For the text-containing cell, return its midpoint in (x, y) coordinate format. 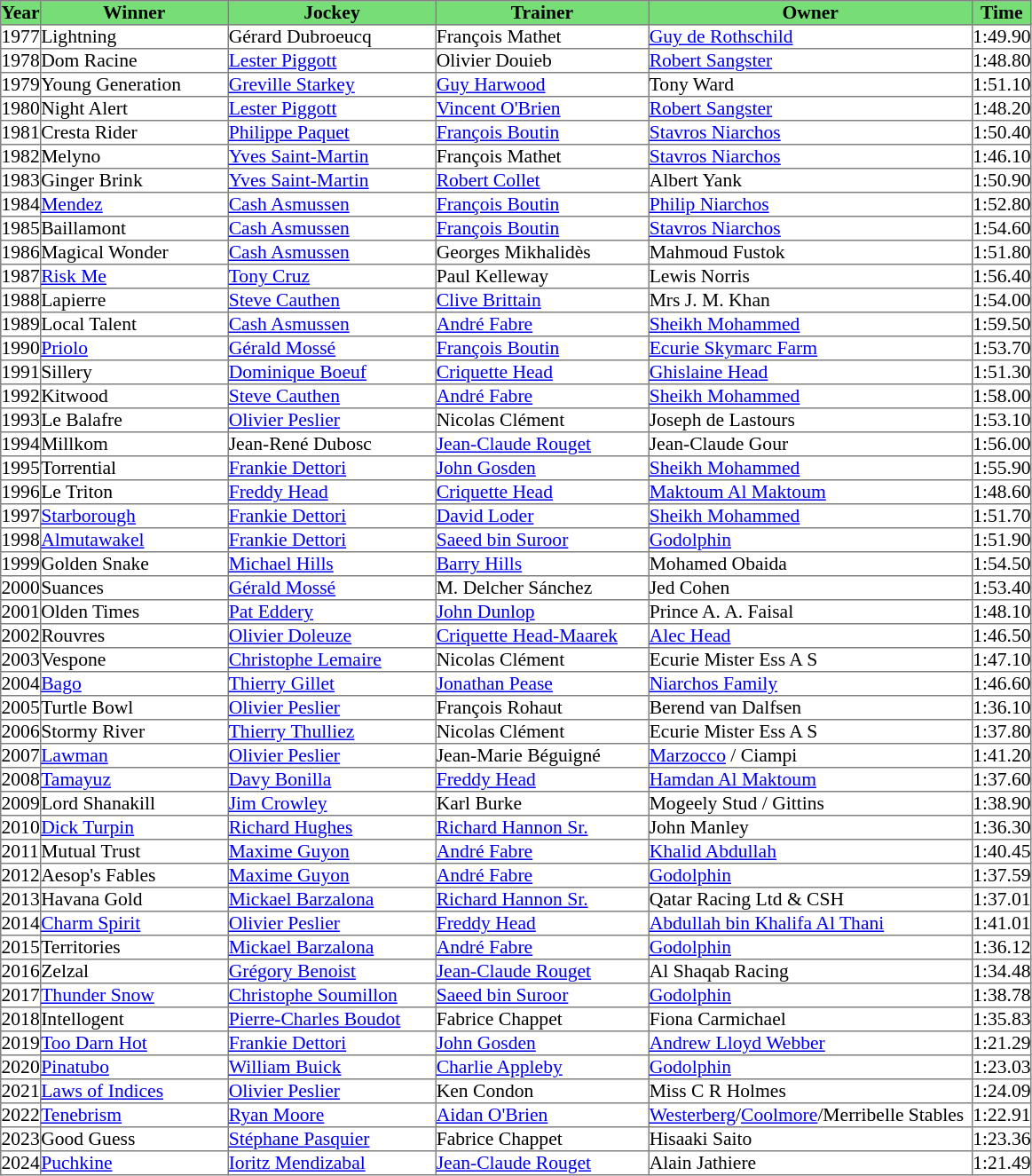
Baillamont (134, 229)
1977 (21, 37)
Miss C R Holmes (810, 1092)
Mrs J. M. Khan (810, 300)
Thierry Gillet (332, 683)
Tony Ward (810, 85)
Le Balafre (134, 421)
1:50.90 (1001, 181)
1999 (21, 564)
Alain Jathiere (810, 1163)
1:58.00 (1001, 396)
Cresta Rider (134, 133)
Dick Turpin (134, 827)
Mutual Trust (134, 852)
Mendez (134, 204)
1992 (21, 396)
M. Delcher Sánchez (542, 588)
Thierry Thulliez (332, 731)
1986 (21, 252)
Mogeely Stud / Gittins (810, 804)
1:46.50 (1001, 635)
David Loder (542, 517)
Qatar Racing Ltd & CSH (810, 900)
Philip Niarchos (810, 204)
Andrew Lloyd Webber (810, 1044)
Jean-Marie Béguigné (542, 756)
1:46.60 (1001, 683)
1:22.91 (1001, 1115)
Dominique Boeuf (332, 373)
1994 (21, 444)
Starborough (134, 517)
Ghislaine Head (810, 373)
Vespone (134, 660)
1981 (21, 133)
1:41.20 (1001, 756)
Christophe Lemaire (332, 660)
Lewis Norris (810, 277)
1:51.70 (1001, 517)
Pinatubo (134, 1067)
Millkom (134, 444)
1:51.30 (1001, 373)
Lightning (134, 37)
Khalid Abdullah (810, 852)
1:48.80 (1001, 60)
Thunder Snow (134, 996)
Ecurie Skymarc Farm (810, 348)
1:59.50 (1001, 325)
1:53.40 (1001, 588)
Aesop's Fables (134, 875)
Niarchos Family (810, 683)
1987 (21, 277)
Greville Starkey (332, 85)
2000 (21, 588)
2005 (21, 708)
2014 (21, 923)
Bago (134, 683)
Laws of Indices (134, 1092)
Grégory Benoist (332, 971)
Barry Hills (542, 564)
1:51.80 (1001, 252)
Maktoum Al Maktoum (810, 492)
2004 (21, 683)
1:23.36 (1001, 1140)
Time (1001, 12)
Pat Eddery (332, 612)
1:51.90 (1001, 540)
1:47.10 (1001, 660)
2024 (21, 1163)
Guy de Rothschild (810, 37)
Paul Kelleway (542, 277)
Ken Condon (542, 1092)
Stormy River (134, 731)
2011 (21, 852)
1:48.10 (1001, 612)
Territories (134, 948)
Charlie Appleby (542, 1067)
1:37.01 (1001, 900)
1985 (21, 229)
Jim Crowley (332, 804)
Tony Cruz (332, 277)
1978 (21, 60)
1:40.45 (1001, 852)
1:38.78 (1001, 996)
Jockey (332, 12)
Le Triton (134, 492)
1:37.59 (1001, 875)
2015 (21, 948)
1:51.10 (1001, 85)
1989 (21, 325)
Mahmoud Fustok (810, 252)
1:23.03 (1001, 1067)
Tamayuz (134, 779)
Olivier Doleuze (332, 635)
2001 (21, 612)
Westerberg/Coolmore/Merribelle Stables (810, 1115)
2022 (21, 1115)
1:21.29 (1001, 1044)
Clive Brittain (542, 300)
2003 (21, 660)
Puchkine (134, 1163)
Albert Yank (810, 181)
Lapierre (134, 300)
Philippe Paquet (332, 133)
1:34.48 (1001, 971)
Rouvres (134, 635)
Karl Burke (542, 804)
William Buick (332, 1067)
2020 (21, 1067)
1979 (21, 85)
Night Alert (134, 108)
Olden Times (134, 612)
1:48.60 (1001, 492)
Gérard Dubroeucq (332, 37)
2023 (21, 1140)
1:21.49 (1001, 1163)
1:36.10 (1001, 708)
1:50.40 (1001, 133)
1:37.60 (1001, 779)
2010 (21, 827)
1:24.09 (1001, 1092)
1997 (21, 517)
Kitwood (134, 396)
1:36.30 (1001, 827)
Melyno (134, 156)
Almutawakel (134, 540)
2006 (21, 731)
Joseph de Lastours (810, 421)
Suances (134, 588)
2013 (21, 900)
1:54.60 (1001, 229)
Marzocco / Ciampi (810, 756)
Davy Bonilla (332, 779)
1:38.90 (1001, 804)
1:53.10 (1001, 421)
Priolo (134, 348)
Risk Me (134, 277)
John Dunlop (542, 612)
1993 (21, 421)
2007 (21, 756)
1:46.10 (1001, 156)
Mohamed Obaida (810, 564)
Christophe Soumillon (332, 996)
Year (21, 12)
2009 (21, 804)
Turtle Bowl (134, 708)
1:41.01 (1001, 923)
1980 (21, 108)
Richard Hughes (332, 827)
Abdullah bin Khalifa Al Thani (810, 923)
Alec Head (810, 635)
Ioritz Mendizabal (332, 1163)
1:48.20 (1001, 108)
Winner (134, 12)
Jean-René Dubosc (332, 444)
Dom Racine (134, 60)
Aidan O'Brien (542, 1115)
Hamdan Al Maktoum (810, 779)
Jonathan Pease (542, 683)
Sillery (134, 373)
Ginger Brink (134, 181)
1:55.90 (1001, 469)
2008 (21, 779)
Jean-Claude Gour (810, 444)
1:36.12 (1001, 948)
Pierre-Charles Boudot (332, 1019)
Al Shaqab Racing (810, 971)
Prince A. A. Faisal (810, 612)
Local Talent (134, 325)
1:53.70 (1001, 348)
Tenebrism (134, 1115)
Magical Wonder (134, 252)
Good Guess (134, 1140)
Trainer (542, 12)
1984 (21, 204)
Golden Snake (134, 564)
John Manley (810, 827)
Fiona Carmichael (810, 1019)
Owner (810, 12)
Ryan Moore (332, 1115)
Zelzal (134, 971)
Charm Spirit (134, 923)
Torrential (134, 469)
1:56.40 (1001, 277)
Robert Collet (542, 181)
Intellogent (134, 1019)
1:56.00 (1001, 444)
2017 (21, 996)
2019 (21, 1044)
1:49.90 (1001, 37)
Georges Mikhalidès (542, 252)
Young Generation (134, 85)
Berend van Dalfsen (810, 708)
1:54.50 (1001, 564)
Jed Cohen (810, 588)
1982 (21, 156)
1:52.80 (1001, 204)
Havana Gold (134, 900)
Stéphane Pasquier (332, 1140)
2018 (21, 1019)
1:54.00 (1001, 300)
Lord Shanakill (134, 804)
Lawman (134, 756)
Hisaaki Saito (810, 1140)
2012 (21, 875)
Olivier Douieb (542, 60)
1983 (21, 181)
1:35.83 (1001, 1019)
1995 (21, 469)
Guy Harwood (542, 85)
1996 (21, 492)
1991 (21, 373)
2021 (21, 1092)
2016 (21, 971)
2002 (21, 635)
Criquette Head-Maarek (542, 635)
1998 (21, 540)
Michael Hills (332, 564)
1990 (21, 348)
Vincent O'Brien (542, 108)
1988 (21, 300)
François Rohaut (542, 708)
Too Darn Hot (134, 1044)
1:37.80 (1001, 731)
